From the cell containing the given text, extract its center point as [X, Y] coordinate. 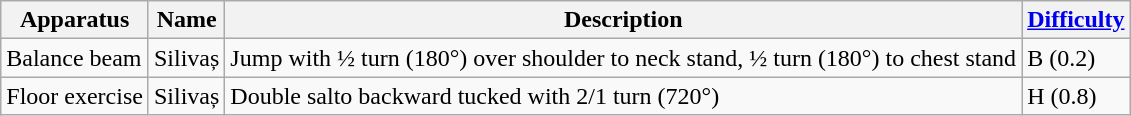
H (0.8) [1076, 96]
Apparatus [75, 20]
Difficulty [1076, 20]
Double salto backward tucked with 2/1 turn (720°) [624, 96]
Jump with ½ turn (180°) over shoulder to neck stand, ½ turn (180°) to chest stand [624, 58]
Description [624, 20]
B (0.2) [1076, 58]
Name [186, 20]
Balance beam [75, 58]
Floor exercise [75, 96]
